Determine the (x, y) coordinate at the center of the cell enclosing the given text.  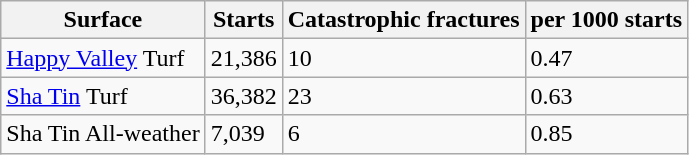
per 1000 starts (606, 20)
0.47 (606, 58)
Happy Valley Turf (103, 58)
Surface (103, 20)
10 (404, 58)
21,386 (244, 58)
6 (404, 134)
23 (404, 96)
Starts (244, 20)
0.85 (606, 134)
0.63 (606, 96)
7,039 (244, 134)
Sha Tin Turf (103, 96)
Catastrophic fractures (404, 20)
Sha Tin All-weather (103, 134)
36,382 (244, 96)
